Output the [X, Y] coordinate of the center of the cell containing the given text.  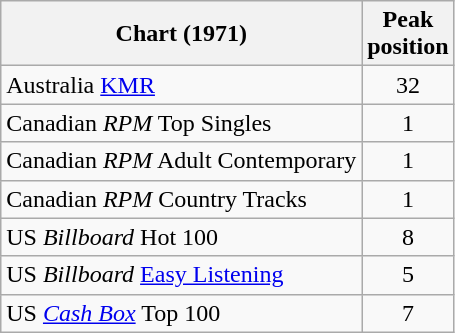
US Billboard Hot 100 [182, 237]
Canadian RPM Adult Contemporary [182, 161]
8 [408, 237]
Peakposition [408, 34]
32 [408, 85]
5 [408, 275]
Canadian RPM Country Tracks [182, 199]
7 [408, 313]
Chart (1971) [182, 34]
Australia KMR [182, 85]
Canadian RPM Top Singles [182, 123]
US Cash Box Top 100 [182, 313]
US Billboard Easy Listening [182, 275]
